Find where the given text appears and provide that cell's center as [x, y] coordinate. 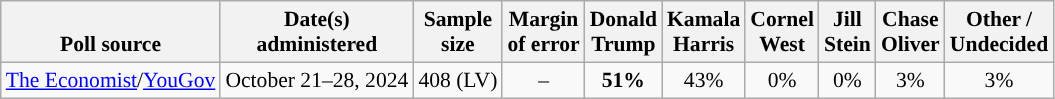
Samplesize [458, 32]
ChaseOliver [910, 32]
51% [624, 80]
408 (LV) [458, 80]
Other /Undecided [999, 32]
Marginof error [543, 32]
JillStein [848, 32]
October 21–28, 2024 [316, 80]
The Economist/YouGov [111, 80]
CornelWest [782, 32]
DonaldTrump [624, 32]
Date(s)administered [316, 32]
43% [704, 80]
Poll source [111, 32]
KamalaHarris [704, 32]
– [543, 80]
